Extract the (X, Y) coordinate from the center of the cell holding the provided text.  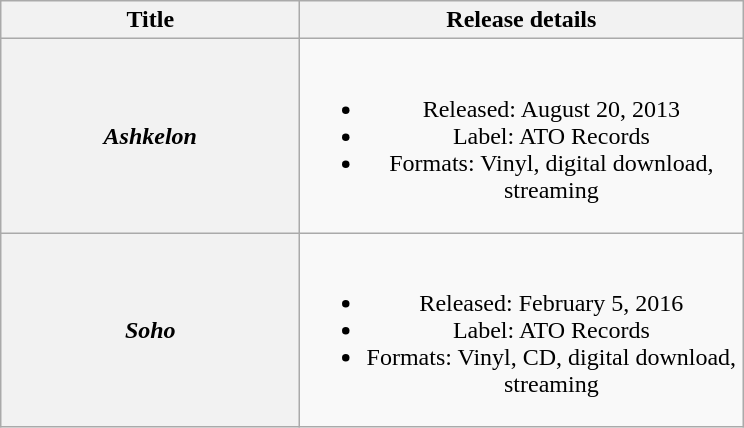
Soho (150, 330)
Released: February 5, 2016Label: ATO RecordsFormats: Vinyl, CD, digital download, streaming (522, 330)
Title (150, 20)
Release details (522, 20)
Ashkelon (150, 136)
Released: August 20, 2013Label: ATO RecordsFormats: Vinyl, digital download, streaming (522, 136)
